Find where the given text appears and provide that cell's center as [X, Y] coordinate. 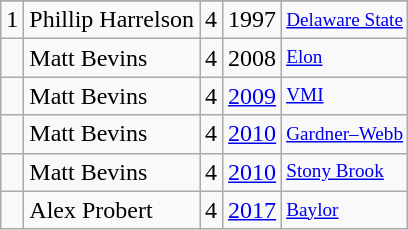
2009 [252, 96]
Gardner–Webb [345, 134]
2008 [252, 58]
Stony Brook [345, 172]
1 [12, 20]
1997 [252, 20]
Alex Probert [112, 210]
VMI [345, 96]
Elon [345, 58]
2017 [252, 210]
Delaware State [345, 20]
Phillip Harrelson [112, 20]
Baylor [345, 210]
